Return the [X, Y] coordinate for the center point of the cell that contains the specified text.  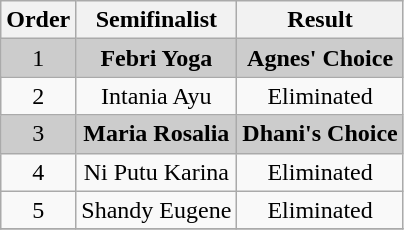
Dhani's Choice [320, 134]
Maria Rosalia [156, 134]
Shandy Eugene [156, 210]
Semifinalist [156, 20]
2 [38, 96]
3 [38, 134]
Febri Yoga [156, 58]
5 [38, 210]
Ni Putu Karina [156, 172]
1 [38, 58]
Intania Ayu [156, 96]
Order [38, 20]
Agnes' Choice [320, 58]
Result [320, 20]
4 [38, 172]
